Scan for the cell matching the given text and deliver its [X, Y] coordinate at center. 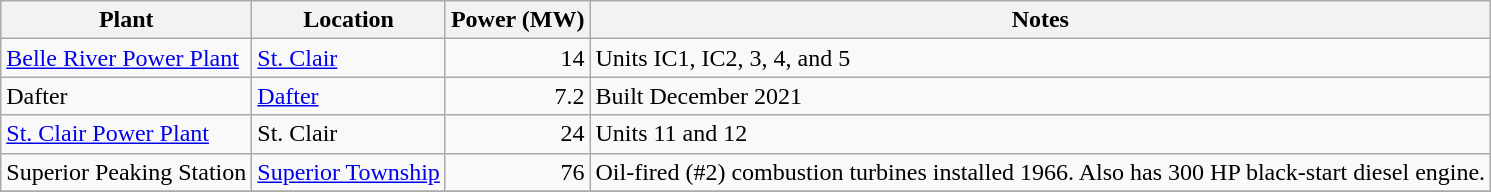
Superior Township [349, 172]
24 [518, 134]
Belle River Power Plant [126, 58]
Power (MW) [518, 20]
Notes [1040, 20]
Units IC1, IC2, 3, 4, and 5 [1040, 58]
Oil-fired (#2) combustion turbines installed 1966. Also has 300 HP black-start diesel engine. [1040, 172]
Superior Peaking Station [126, 172]
Units 11 and 12 [1040, 134]
Built December 2021 [1040, 96]
St. Clair Power Plant [126, 134]
Plant [126, 20]
7.2 [518, 96]
Location [349, 20]
14 [518, 58]
76 [518, 172]
